Find where the given text appears and provide that cell's center as [X, Y] coordinate. 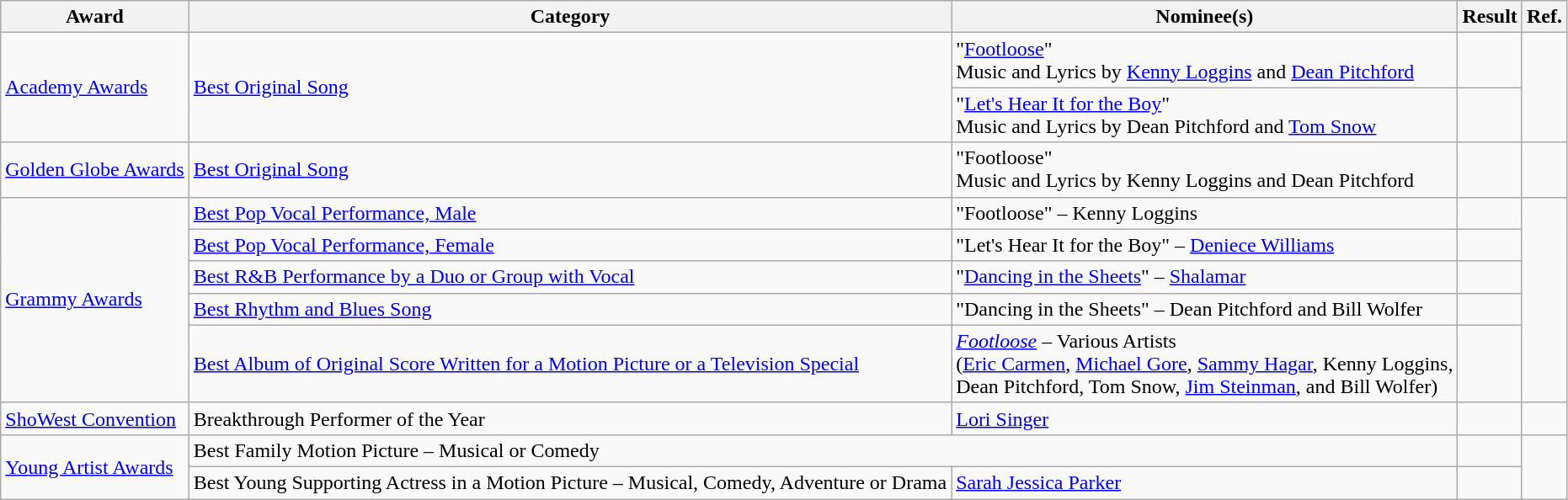
Best Pop Vocal Performance, Male [569, 213]
Award [95, 17]
Ref. [1544, 17]
Golden Globe Awards [95, 170]
Sarah Jessica Parker [1204, 482]
Result [1490, 17]
"Footloose" – Kenny Loggins [1204, 213]
Lori Singer [1204, 418]
Nominee(s) [1204, 17]
Footloose – Various Artists (Eric Carmen, Michael Gore, Sammy Hagar, Kenny Loggins, Dean Pitchford, Tom Snow, Jim Steinman, and Bill Wolfer) [1204, 364]
Best Pop Vocal Performance, Female [569, 245]
"Dancing in the Sheets" – Dean Pitchford and Bill Wolfer [1204, 309]
Best Album of Original Score Written for a Motion Picture or a Television Special [569, 364]
"Let's Hear It for the Boy" – Deniece Williams [1204, 245]
Best Family Motion Picture – Musical or Comedy [824, 450]
Best Rhythm and Blues Song [569, 309]
ShoWest Convention [95, 418]
Best R&B Performance by a Duo or Group with Vocal [569, 277]
Breakthrough Performer of the Year [569, 418]
"Dancing in the Sheets" – Shalamar [1204, 277]
Academy Awards [95, 88]
Young Artist Awards [95, 466]
Category [569, 17]
"Let's Hear It for the Boy" Music and Lyrics by Dean Pitchford and Tom Snow [1204, 114]
Grammy Awards [95, 300]
Best Young Supporting Actress in a Motion Picture – Musical, Comedy, Adventure or Drama [569, 482]
